Return [x, y] of the center of cell containing provided text 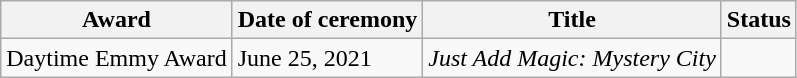
Status [758, 20]
Date of ceremony [328, 20]
Title [572, 20]
June 25, 2021 [328, 58]
Daytime Emmy Award [116, 58]
Award [116, 20]
Just Add Magic: Mystery City [572, 58]
